Search for the cell housing the specified text and yield its (X, Y) center coordinate. 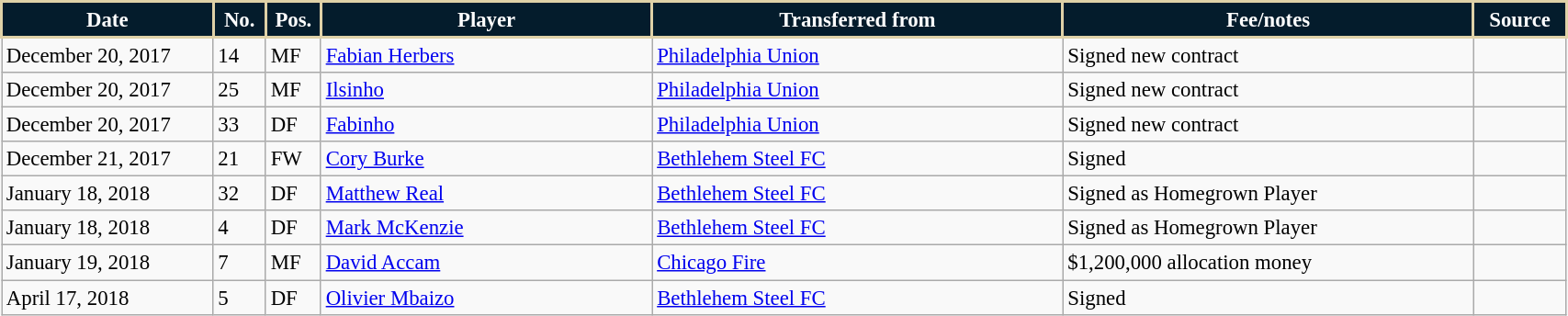
Mark McKenzie (487, 229)
33 (239, 125)
Matthew Real (487, 194)
Player (487, 20)
25 (239, 90)
David Accam (487, 263)
5 (239, 298)
December 21, 2017 (108, 159)
Fabian Herbers (487, 55)
FW (293, 159)
Ilsinho (487, 90)
Cory Burke (487, 159)
No. (239, 20)
Date (108, 20)
$1,200,000 allocation money (1268, 263)
32 (239, 194)
January 19, 2018 (108, 263)
4 (239, 229)
Source (1519, 20)
Fabinho (487, 125)
April 17, 2018 (108, 298)
Chicago Fire (858, 263)
Pos. (293, 20)
14 (239, 55)
Transferred from (858, 20)
Olivier Mbaizo (487, 298)
7 (239, 263)
Fee/notes (1268, 20)
21 (239, 159)
